Determine the [x, y] coordinate at the center of the cell enclosing the given text.  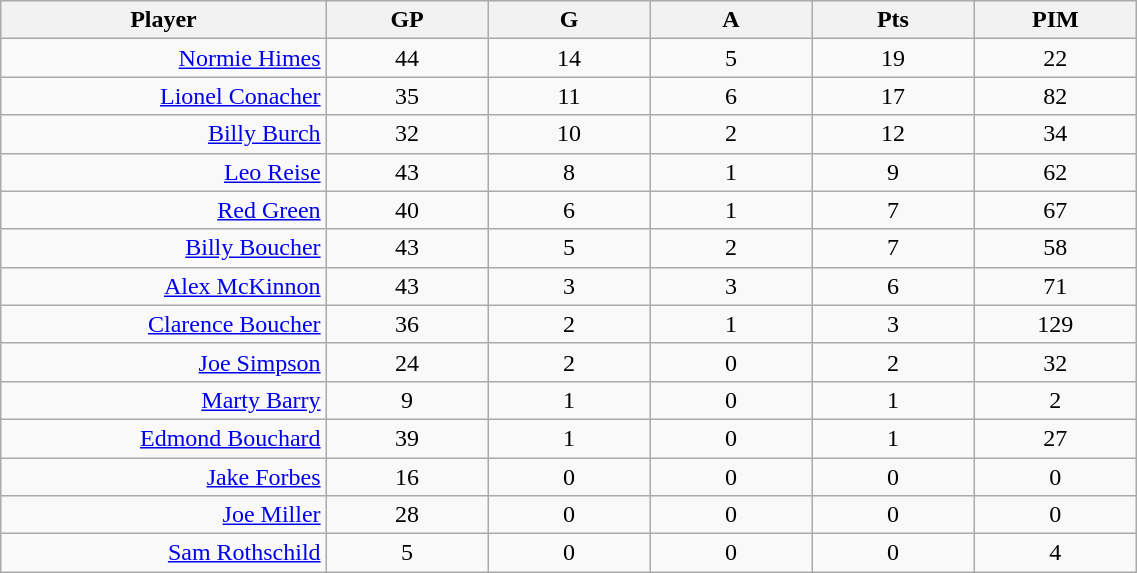
Billy Burch [164, 134]
17 [893, 96]
Edmond Bouchard [164, 438]
Clarence Boucher [164, 324]
Player [164, 20]
35 [407, 96]
39 [407, 438]
34 [1056, 134]
Joe Simpson [164, 362]
Lionel Conacher [164, 96]
19 [893, 58]
4 [1056, 553]
Sam Rothschild [164, 553]
Alex McKinnon [164, 286]
12 [893, 134]
62 [1056, 172]
82 [1056, 96]
Joe Miller [164, 515]
28 [407, 515]
11 [569, 96]
Pts [893, 20]
22 [1056, 58]
71 [1056, 286]
PIM [1056, 20]
8 [569, 172]
Marty Barry [164, 400]
14 [569, 58]
27 [1056, 438]
Jake Forbes [164, 477]
40 [407, 210]
Red Green [164, 210]
129 [1056, 324]
GP [407, 20]
58 [1056, 248]
16 [407, 477]
A [731, 20]
G [569, 20]
Normie Himes [164, 58]
24 [407, 362]
67 [1056, 210]
44 [407, 58]
Billy Boucher [164, 248]
10 [569, 134]
Leo Reise [164, 172]
36 [407, 324]
